Find where the given text appears and provide that cell's center as [X, Y] coordinate. 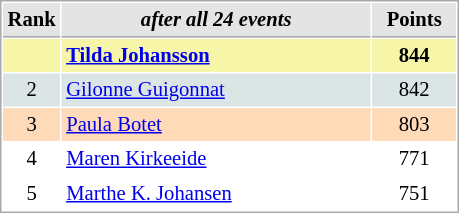
751 [414, 194]
Paula Botet [216, 124]
5 [32, 194]
771 [414, 158]
Points [414, 20]
3 [32, 124]
Marthe K. Johansen [216, 194]
Maren Kirkeeide [216, 158]
842 [414, 90]
4 [32, 158]
after all 24 events [216, 20]
Gilonne Guigonnat [216, 90]
2 [32, 90]
Rank [32, 20]
803 [414, 124]
844 [414, 56]
Tildа Johansson [216, 56]
